Output the [x, y] coordinate of the center of the cell containing the given text.  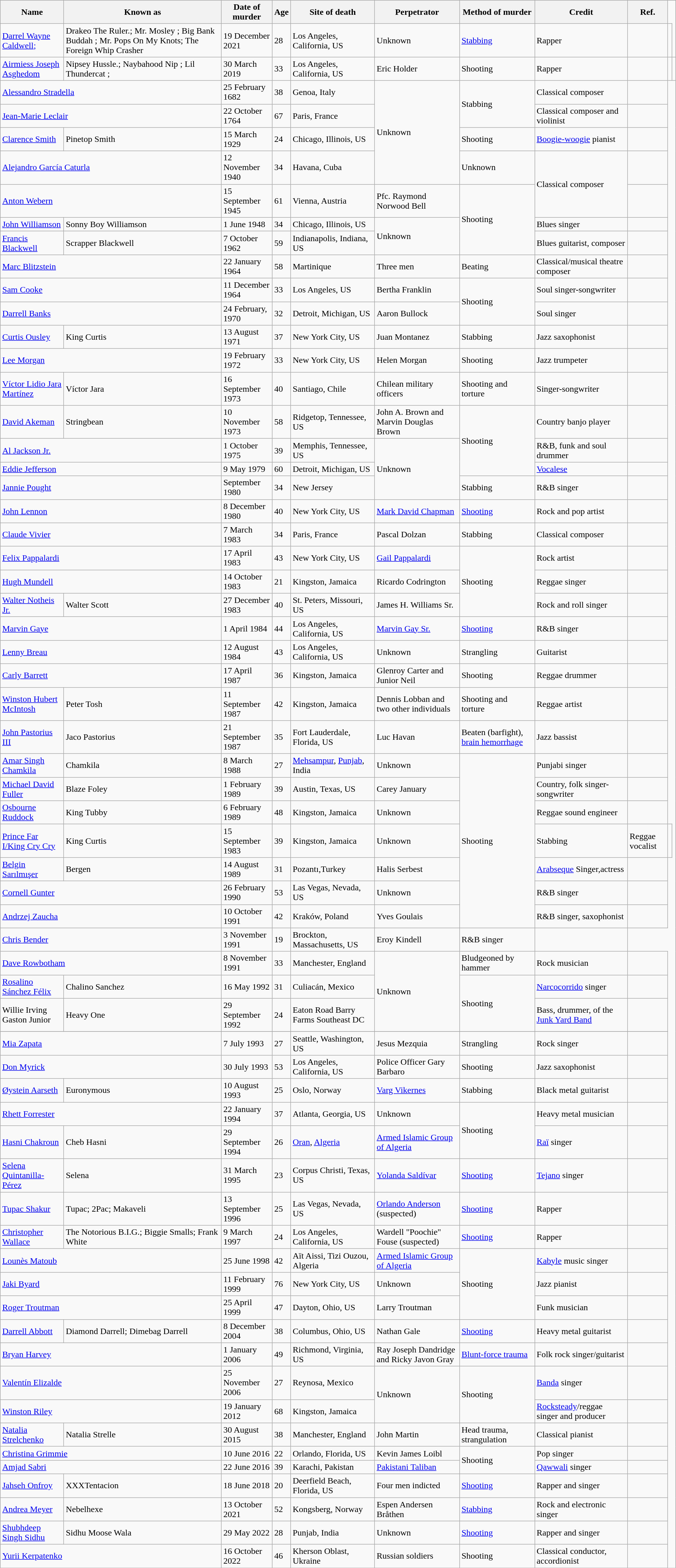
35 [282, 737]
Dennis Lobban and two other individuals [417, 704]
Police Officer Gary Barbaro [417, 1067]
Austin, Texas, US [333, 789]
Bertha Franklin [417, 290]
Rhett Forrester [111, 1113]
Drakeo The Ruler.; Mr. Mosley ; Big Bank Buddah ; Mr. Pops On My Knots; The Foreign Whip Crasher [143, 40]
Carly Barrett [111, 675]
11 February 1999 [247, 1284]
Marc Blitzstein [111, 266]
13 September 1996 [247, 1209]
Known as [143, 12]
Sam Cooke [111, 290]
26 February 1990 [247, 892]
Folk rock singer/guitarist [581, 1355]
22 June 2016 [247, 1467]
John Pastorius III [32, 737]
R&B singer, saxophonist [581, 916]
Carey January [417, 789]
Classical pianist [581, 1435]
Jesus Mezquia [417, 1043]
14 August 1989 [247, 869]
22 January 1964 [247, 266]
27 December 1983 [247, 605]
Marvin Gay Sr. [417, 628]
Lenny Breau [111, 652]
Curtis Ousley [32, 337]
Diamond Darrell; Dimebag Darrell [143, 1331]
Black metal guitarist [581, 1090]
Jahseh Onfroy [32, 1485]
18 June 2018 [247, 1485]
1 October 1975 [247, 451]
Belgin Sarılmışer [32, 869]
25 June 1998 [247, 1261]
Michael David Fuller [32, 789]
25 April 1999 [247, 1308]
Chris Bender [111, 939]
Perpetrator [417, 12]
Pakistani Taliban [417, 1467]
8 December 1980 [247, 511]
22 [282, 1453]
17 April 1983 [247, 558]
Richmond, Virginia, US [333, 1355]
14 October 1983 [247, 581]
Eddie Jefferson [111, 469]
Blues guitarist, composer [581, 243]
Mark David Chapman [417, 511]
Don Myrick [111, 1067]
Soul singer [581, 313]
Indianapolis, Indiana, US [333, 243]
Víctor Jara [143, 389]
Bass, drummer, of the Junk Yard Band [581, 1015]
30 August 2015 [247, 1435]
Wardell "Poochie" Fouse (suspected) [417, 1237]
Peter Tosh [143, 704]
Airmiess Joseph Asghedom [32, 69]
Osbourne Ruddock [32, 812]
John Williamson [32, 224]
29 May 2022 [247, 1533]
New Jersey [333, 487]
67 [282, 116]
John Lennon [111, 511]
Reggae vocalist [648, 841]
Chalino Sanchez [143, 986]
Alejandro García Caturla [111, 168]
Reggae singer [581, 581]
Jazz trumpeter [581, 360]
Eric Holder [417, 69]
Yves Goulais [417, 916]
Classical/musical theatre composer [581, 266]
Pop singer [581, 1453]
10 October 1991 [247, 916]
12 November 1940 [247, 168]
1 February 1989 [247, 789]
7 October 1962 [247, 243]
Scrapper Blackwell [143, 243]
Singer-songwriter [581, 389]
Francis Blackwell [32, 243]
46 [282, 1556]
48 [282, 812]
Rock and pop artist [581, 511]
Ref. [648, 12]
Mia Zapata [111, 1043]
Rock and electronic singer [581, 1509]
Bryan Harvey [111, 1355]
Heavy metal guitarist [581, 1331]
Tejano singer [581, 1176]
8 November 1991 [247, 963]
Beaten (barfight), brain hemorrhage [497, 737]
Karachi, Pakistan [333, 1467]
15 September 1983 [247, 841]
Jean-Marie Leclair [111, 116]
Country, folk singer-songwriter [581, 789]
16 September 1973 [247, 389]
R&B, funk and soul drummer [581, 451]
Punjab, India [333, 1533]
Christina Grimmie [111, 1453]
Kongsberg, Norway [333, 1509]
19 January 2012 [247, 1411]
Víctor Lidio Jara Martínez [32, 389]
Beating [497, 266]
Winston Riley [111, 1411]
Name [32, 12]
Culiacán, Mexico [333, 986]
Cornell Gunter [111, 892]
Helen Morgan [417, 360]
St. Peters, Missouri, US [333, 605]
Oslo, Norway [333, 1090]
Ricardo Codrington [417, 581]
Stringbean [143, 422]
68 [282, 1411]
Rock singer [581, 1043]
59 [282, 243]
Cheb Hasni [143, 1142]
31 March 1995 [247, 1176]
Bergen [143, 869]
Arabseque Singer,actress [581, 869]
Jaco Pastorius [143, 737]
13 August 1971 [247, 337]
September 1980 [247, 487]
8 March 1988 [247, 765]
Prince Far I/King Cry Cry [32, 841]
9 May 1979 [247, 469]
11 December 1964 [247, 290]
Roger Troutman [111, 1308]
David Akeman [32, 422]
Yurii Kerpatenko [111, 1556]
30 March 2019 [247, 69]
19 [282, 939]
Santiago, Chile [333, 389]
Three men [417, 266]
Tupac; 2Pac; Makaveli [143, 1209]
Pfc. Raymond Norwood Bell [417, 201]
Juan Montanez [417, 337]
The Notorious B.I.G.; Biggie Smalls; Frank White [143, 1237]
Rosalino Sánchez Félix [32, 986]
Bludgeoned by hammer [497, 963]
Chilean military officers [417, 389]
Deerfield Beach, Florida, US [333, 1485]
Brockton, Massachusetts, US [333, 939]
John A. Brown and Marvin Douglas Brown [417, 422]
Valentín Elizalde [111, 1383]
Andrea Meyer [32, 1509]
1 April 1984 [247, 628]
XXXTentacion [143, 1485]
Dayton, Ohio, US [333, 1308]
Corpus Christi, Texas, US [333, 1176]
3 November 1991 [247, 939]
23 [282, 1176]
12 August 1984 [247, 652]
Dave Rowbotham [111, 963]
21 September 1987 [247, 737]
Natalia Strelchenko [32, 1435]
Natalia Strelle [143, 1435]
Ridgetop, Tennessee, US [333, 422]
Reggae drummer [581, 675]
Kherson Oblast, Ukraine [333, 1556]
Aaron Bullock [417, 313]
Lee Morgan [111, 360]
Shubhdeep Singh Sidhu [32, 1533]
Alessandro Stradella [111, 92]
Hugh Mundell [111, 581]
Blunt-force trauma [497, 1355]
Darrell Banks [111, 313]
22 January 1994 [247, 1113]
Method of murder [497, 12]
17 April 1987 [247, 675]
King Tubby [143, 812]
32 [282, 313]
Funk musician [581, 1308]
Euronymous [143, 1090]
8 December 2004 [247, 1331]
Rock and roll singer [581, 605]
Date of murder [247, 12]
Claude Vivier [111, 534]
Glenroy Carter and Junior Neil [417, 675]
Atlanta, Georgia, US [333, 1113]
Varg Vikernes [417, 1090]
10 November 1973 [247, 422]
20 [282, 1485]
Head trauma, strangulation [497, 1435]
Amjad Sabri [111, 1467]
44 [282, 628]
Andrzej Zaucha [111, 916]
Memphis, Tennessee, US [333, 451]
Tupac Shakur [32, 1209]
Reynosa, Mexico [333, 1383]
Country banjo player [581, 422]
60 [282, 469]
Vienna, Austria [333, 201]
Nebelhexe [143, 1509]
26 [282, 1142]
Sidhu Moose Wala [143, 1533]
7 March 1983 [247, 534]
Banda singer [581, 1383]
Winston Hubert McIntosh [32, 704]
Pozantı,Turkey [333, 869]
16 May 1992 [247, 986]
36 [282, 675]
Lounès Matoub [111, 1261]
Clarence Smith [32, 139]
21 [282, 581]
Sonny Boy Williamson [143, 224]
Christopher Wallace [32, 1237]
Luc Havan [417, 737]
Hasni Chakroun [32, 1142]
19 December 2021 [247, 40]
Havana, Cuba [333, 168]
15 March 1929 [247, 139]
Selena Quintanilla-Pérez [32, 1176]
25 February 1682 [247, 92]
Kraków, Poland [333, 916]
Gail Pappalardi [417, 558]
Seattle, Washington, US [333, 1043]
61 [282, 201]
29 September 1994 [247, 1142]
Al Jackson Jr. [111, 451]
1 January 2006 [247, 1355]
Jazz pianist [581, 1284]
Reggae artist [581, 704]
Age [282, 12]
Reggae sound engineer [581, 812]
19 February 1972 [247, 360]
24 February, 1970 [247, 313]
1 June 1948 [247, 224]
Walter Scott [143, 605]
Blues singer [581, 224]
Soul singer-songwriter [581, 290]
Martinique [333, 266]
16 October 2022 [247, 1556]
Blaze Foley [143, 789]
10 August 1993 [247, 1090]
Kabyle music singer [581, 1261]
Rocksteady/reggae singer and producer [581, 1411]
Narcocorrido singer [581, 986]
29 September 1992 [247, 1015]
Columbus, Ohio, US [333, 1331]
Øystein Aarseth [32, 1090]
Heavy metal musician [581, 1113]
47 [282, 1308]
James H. Williams Sr. [417, 605]
15 September 1945 [247, 201]
Eaton Road Barry Farms Southeast DC [333, 1015]
Rock artist [581, 558]
Qawwali singer [581, 1467]
Jazz bassist [581, 737]
Marvin Gaye [111, 628]
9 March 1997 [247, 1237]
76 [282, 1284]
Punjabi singer [581, 765]
Raï singer [581, 1142]
Kevin James Loibl [417, 1453]
Espen Andersen Bråthen [417, 1509]
Rock musician [581, 963]
10 June 2016 [247, 1453]
Nipsey Hussle.; Naybahood Nip ; Lil Thundercat ; [143, 69]
Classical composer and violinist [581, 116]
7 July 1993 [247, 1043]
Four men indicted [417, 1485]
Jannie Pought [111, 487]
11 September 1987 [247, 704]
6 February 1989 [247, 812]
22 October 1764 [247, 116]
Guitarist [581, 652]
Anton Webern [111, 201]
13 October 2021 [247, 1509]
Larry Troutman [417, 1308]
Willie Irving Gaston Junior [32, 1015]
25 November 2006 [247, 1383]
Orlando Anderson (suspected) [417, 1209]
Halis Serbest [417, 869]
52 [282, 1509]
Boogie-woogie pianist [581, 139]
Aït Aissi, Tizi Ouzou, Algeria [333, 1261]
Walter Notheis Jr. [32, 605]
Yolanda Saldívar [417, 1176]
Eroy Kindell [417, 939]
Ray Joseph Dandridge and Ricky Javon Gray [417, 1355]
John Martin [417, 1435]
Site of death [333, 12]
Amar Singh Chamkila [32, 765]
Credit [581, 12]
Jaki Byard [111, 1284]
30 July 1993 [247, 1067]
Nathan Gale [417, 1331]
Darrell Abbott [32, 1331]
Darrel Wayne Caldwell; [32, 40]
Selena [143, 1176]
Orlando, Florida, US [333, 1453]
49 [282, 1355]
Oran, Algeria [333, 1142]
Russian soldiers [417, 1556]
Pascal Dolzan [417, 534]
Pinetop Smith [143, 139]
Genoa, Italy [333, 92]
Mehsampur, Punjab, India [333, 765]
Fort Lauderdale, Florida, US [333, 737]
Chamkila [143, 765]
Los Angeles, US [333, 290]
Classical conductor, accordionist [581, 1556]
Vocalese [581, 469]
Felix Pappalardi [111, 558]
Heavy One [143, 1015]
